Find where the given text appears and provide that cell's center as (x, y) coordinate. 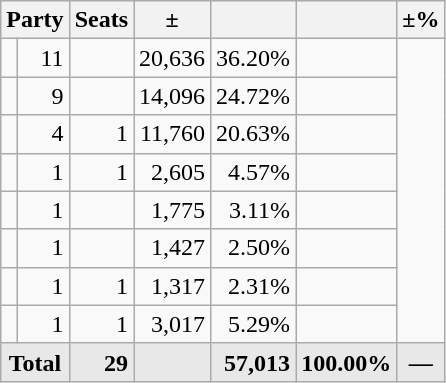
3.11% (254, 210)
36.20% (254, 58)
Total (35, 362)
1,317 (172, 286)
2.50% (254, 248)
9 (43, 96)
3,017 (172, 324)
Seats (101, 20)
11,760 (172, 134)
±% (421, 20)
14,096 (172, 96)
20.63% (254, 134)
24.72% (254, 96)
2.31% (254, 286)
1,775 (172, 210)
20,636 (172, 58)
4 (43, 134)
29 (101, 362)
± (172, 20)
— (421, 362)
57,013 (254, 362)
100.00% (346, 362)
5.29% (254, 324)
4.57% (254, 172)
2,605 (172, 172)
Party (35, 20)
11 (43, 58)
1,427 (172, 248)
